Output the [X, Y] coordinate of the center of the cell containing the given text.  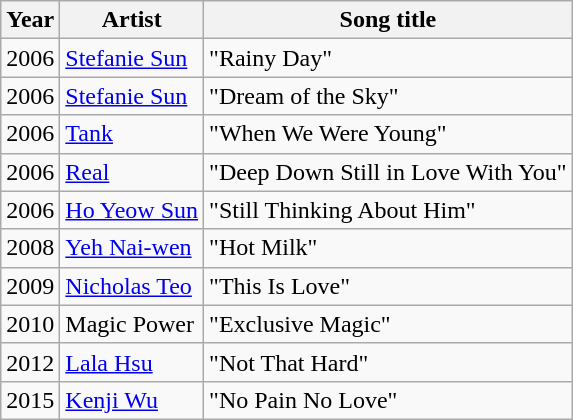
2012 [30, 362]
Lala Hsu [132, 362]
"Hot Milk" [388, 248]
2015 [30, 400]
Nicholas Teo [132, 286]
"Rainy Day" [388, 58]
Ho Yeow Sun [132, 210]
2010 [30, 324]
"When We Were Young" [388, 134]
Magic Power [132, 324]
"Dream of the Sky" [388, 96]
"Deep Down Still in Love With You" [388, 172]
Kenji Wu [132, 400]
"This Is Love" [388, 286]
"Exclusive Magic" [388, 324]
2009 [30, 286]
Year [30, 20]
Yeh Nai-wen [132, 248]
2008 [30, 248]
Real [132, 172]
"Still Thinking About Him" [388, 210]
"Not That Hard" [388, 362]
Song title [388, 20]
"No Pain No Love" [388, 400]
Tank [132, 134]
Artist [132, 20]
